Return the [x, y] coordinate for the center point of the cell that contains the specified text.  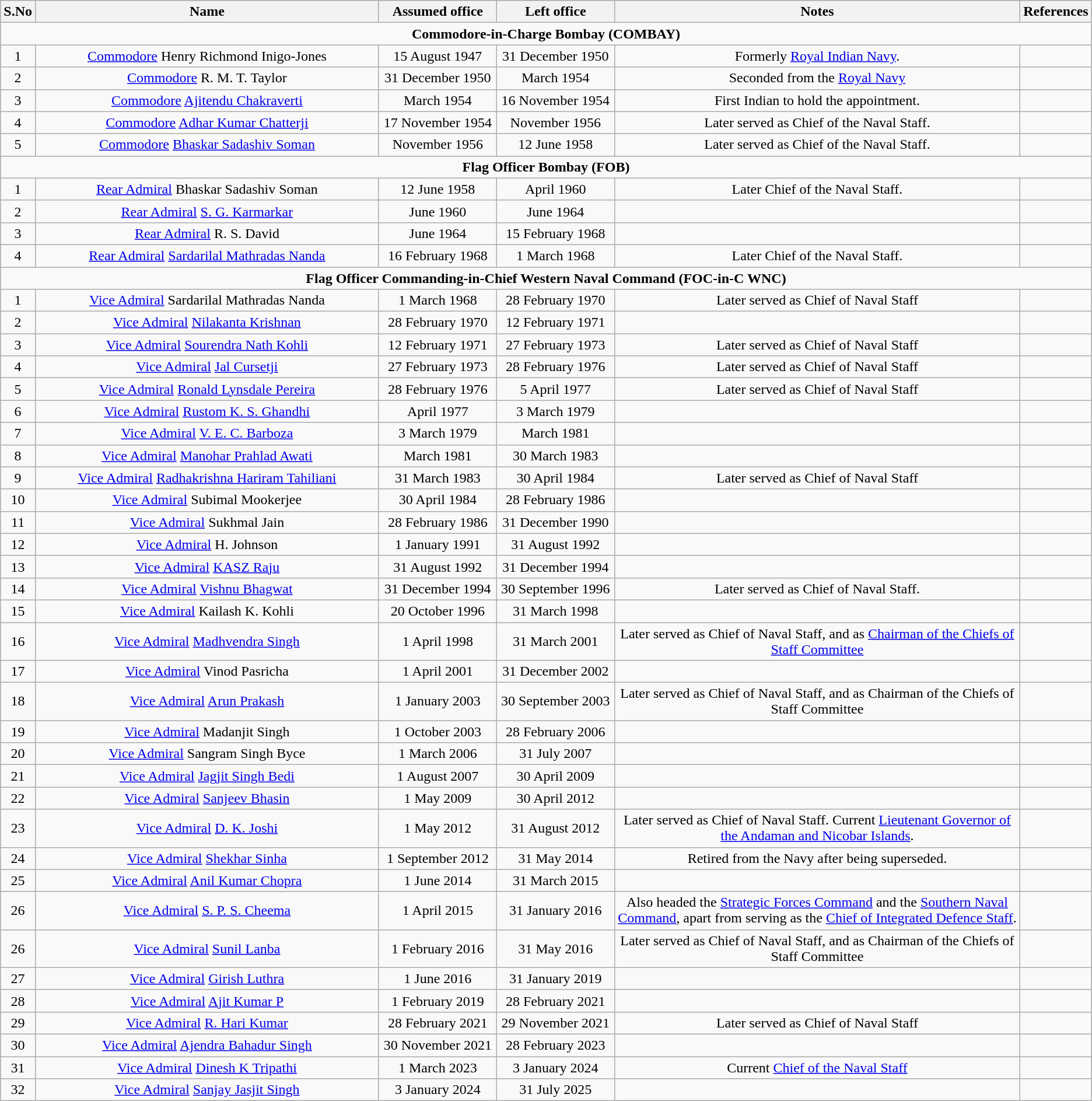
Vice Admiral Radhakrishna Hariram Tahiliani [206, 478]
Rear Admiral Bhaskar Sadashiv Soman [206, 189]
31 March 1983 [437, 478]
Commodore Adhar Kumar Chatterji [206, 123]
Flag Officer Commanding-in-Chief Western Naval Command (FOC-in-C WNC) [546, 278]
1 April 2001 [437, 672]
Vice Admiral Ronald Lynsdale Pereira [206, 389]
1 March 2023 [437, 1067]
First Indian to hold the appointment. [817, 100]
Vice Admiral Madhvendra Singh [206, 641]
Assumed office [437, 12]
Commodore R. M. T. Taylor [206, 78]
1 September 2012 [437, 858]
Commodore Ajitendu Chakraverti [206, 100]
12 [18, 544]
Retired from the Navy after being superseded. [817, 858]
Commodore Bhaskar Sadashiv Soman [206, 145]
April 1977 [437, 411]
30 [18, 1045]
8 [18, 456]
27 [18, 978]
31 May 2014 [555, 858]
Vice Admiral H. Johnson [206, 544]
15 [18, 611]
Vice Admiral Girish Luthra [206, 978]
11 [18, 522]
1 February 2019 [437, 1001]
31 December 1990 [555, 522]
1 May 2012 [437, 829]
7 [18, 434]
Rear Admiral Sardarilal Mathradas Nanda [206, 256]
Vice Admiral Jal Cursetji [206, 367]
Vice Admiral Shekhar Sinha [206, 858]
1 April 2015 [437, 910]
Rear Admiral R. S. David [206, 233]
Current Chief of the Naval Staff [817, 1067]
Vice Admiral Sukhmal Jain [206, 522]
Commodore-in-Charge Bombay (COMBAY) [546, 34]
Vice Admiral Sourendra Nath Kohli [206, 345]
Vice Admiral Nilakanta Krishnan [206, 323]
20 [18, 754]
Vice Admiral Madanjit Singh [206, 732]
Vice Admiral Ajit Kumar P [206, 1001]
Vice Admiral V. E. C. Barboza [206, 434]
Vice Admiral Sangram Singh Byce [206, 754]
23 [18, 829]
1 June 2016 [437, 978]
Vice Admiral Sanjay Jasjit Singh [206, 1090]
S.No [18, 12]
6 [18, 411]
Also headed the Strategic Forces Command and the Southern Naval Command, apart from serving as the Chief of Integrated Defence Staff. [817, 910]
31 January 2019 [555, 978]
Vice Admiral Subimal Mookerjee [206, 500]
28 February 2006 [555, 732]
Vice Admiral Anil Kumar Chopra [206, 880]
30 September 1996 [555, 589]
17 November 1954 [437, 123]
Vice Admiral Manohar Prahlad Awati [206, 456]
10 [18, 500]
16 November 1954 [555, 100]
32 [18, 1090]
17 [18, 672]
June 1960 [437, 211]
Rear Admiral S. G. Karmarkar [206, 211]
24 [18, 858]
1 June 2014 [437, 880]
Vice Admiral KASZ Raju [206, 567]
22 [18, 798]
1 March 2006 [437, 754]
References [1056, 12]
28 February 2023 [555, 1045]
30 November 2021 [437, 1045]
Left office [555, 12]
30 April 2012 [555, 798]
Seconded from the Royal Navy [817, 78]
1 February 2016 [437, 949]
9 [18, 478]
31 March 2015 [555, 880]
Name [206, 12]
16 February 1968 [437, 256]
Later served as Chief of Naval Staff. [817, 589]
1 October 2003 [437, 732]
Vice Admiral Arun Prakash [206, 701]
31 December 2002 [555, 672]
Vice Admiral Sanjeev Bhasin [206, 798]
19 [18, 732]
Vice Admiral Dinesh K Tripathi [206, 1067]
Vice Admiral Ajendra Bahadur Singh [206, 1045]
1 January 2003 [437, 701]
Vice Admiral Vishnu Bhagwat [206, 589]
1 May 2009 [437, 798]
1 August 2007 [437, 776]
30 April 2009 [555, 776]
25 [18, 880]
Notes [817, 12]
Vice Admiral Kailash K. Kohli [206, 611]
31 May 2016 [555, 949]
Commodore Henry Richmond Inigo-Jones [206, 56]
5 April 1977 [555, 389]
31 [18, 1067]
Vice Admiral Sunil Lanba [206, 949]
29 [18, 1023]
31 July 2025 [555, 1090]
16 [18, 641]
20 October 1996 [437, 611]
1 April 1998 [437, 641]
31 August 2012 [555, 829]
Flag Officer Bombay (FOB) [546, 167]
15 August 1947 [437, 56]
Vice Admiral Rustom K. S. Ghandhi [206, 411]
Vice Admiral S. P. S. Cheema [206, 910]
31 March 2001 [555, 641]
1 January 1991 [437, 544]
Later served as Chief of Naval Staff. Current Lieutenant Governor of the Andaman and Nicobar Islands. [817, 829]
Formerly Royal Indian Navy. [817, 56]
April 1960 [555, 189]
13 [18, 567]
31 March 1998 [555, 611]
Vice Admiral D. K. Joshi [206, 829]
18 [18, 701]
30 March 1983 [555, 456]
28 [18, 1001]
Vice Admiral Vinod Pasricha [206, 672]
21 [18, 776]
29 November 2021 [555, 1023]
Vice Admiral Sardarilal Mathradas Nanda [206, 300]
Vice Admiral R. Hari Kumar [206, 1023]
31 January 2016 [555, 910]
31 July 2007 [555, 754]
15 February 1968 [555, 233]
30 September 2003 [555, 701]
14 [18, 589]
Vice Admiral Jagjit Singh Bedi [206, 776]
